Identify which cell holds the provided text, then report its (x, y) central coordinate. 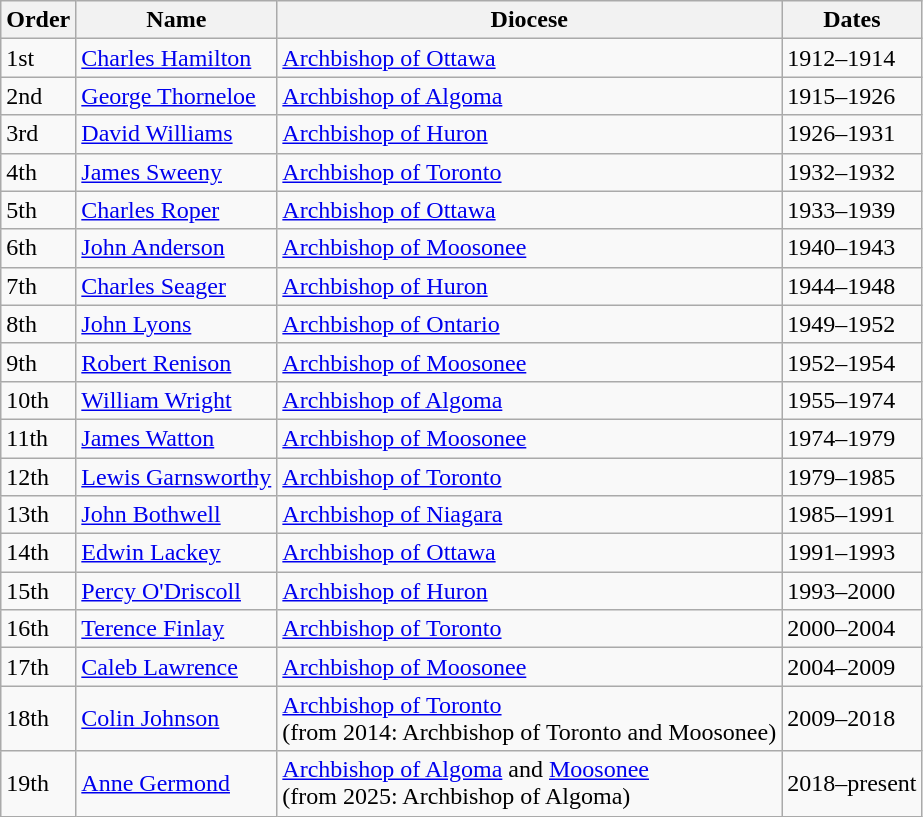
1933–1939 (852, 210)
Charles Roper (176, 210)
Colin Johnson (176, 718)
17th (38, 667)
Order (38, 20)
1991–1993 (852, 553)
18th (38, 718)
1974–1979 (852, 438)
Dates (852, 20)
George Thorneloe (176, 96)
2018–present (852, 784)
5th (38, 210)
John Bothwell (176, 515)
1949–1952 (852, 324)
1993–2000 (852, 591)
Charles Hamilton (176, 58)
3rd (38, 134)
Percy O'Driscoll (176, 591)
William Wright (176, 400)
1st (38, 58)
Archbishop of Niagara (530, 515)
John Anderson (176, 248)
4th (38, 172)
1955–1974 (852, 400)
2004–2009 (852, 667)
James Watton (176, 438)
2nd (38, 96)
1979–1985 (852, 477)
14th (38, 553)
Name (176, 20)
6th (38, 248)
Robert Renison (176, 362)
John Lyons (176, 324)
1912–1914 (852, 58)
1932–1932 (852, 172)
19th (38, 784)
11th (38, 438)
1952–1954 (852, 362)
1944–1948 (852, 286)
Archbishop of Algoma and Moosonee(from 2025: Archbishop of Algoma) (530, 784)
1940–1943 (852, 248)
16th (38, 629)
Terence Finlay (176, 629)
2009–2018 (852, 718)
Edwin Lackey (176, 553)
8th (38, 324)
Anne Germond (176, 784)
Charles Seager (176, 286)
2000–2004 (852, 629)
10th (38, 400)
Lewis Garnsworthy (176, 477)
1915–1926 (852, 96)
12th (38, 477)
Caleb Lawrence (176, 667)
9th (38, 362)
7th (38, 286)
13th (38, 515)
Archbishop of Toronto(from 2014: Archbishop of Toronto and Moosonee) (530, 718)
David Williams (176, 134)
1926–1931 (852, 134)
Diocese (530, 20)
1985–1991 (852, 515)
Archbishop of Ontario (530, 324)
James Sweeny (176, 172)
15th (38, 591)
